Provide the [X, Y] coordinate of the cell's center where the given text is located.  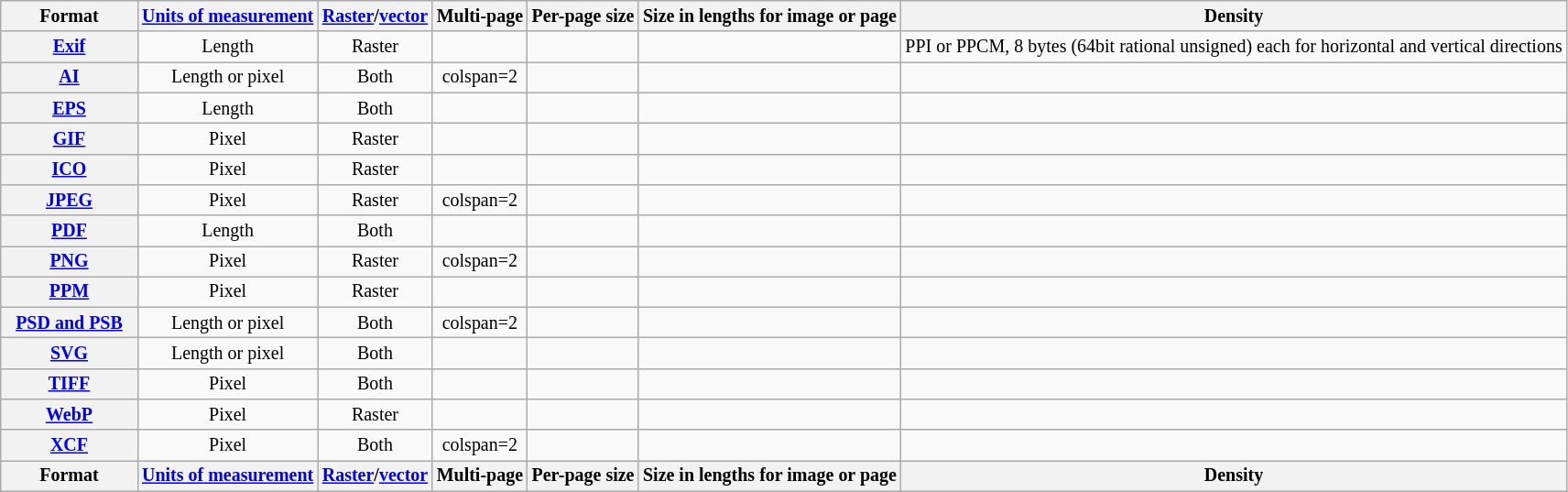
Exif [70, 48]
XCF [70, 445]
TIFF [70, 385]
PPI or PPCM, 8 bytes (64bit rational unsigned) each for horizontal and vertical directions [1235, 48]
GIF [70, 139]
WebP [70, 414]
AI [70, 77]
JPEG [70, 200]
SVG [70, 354]
PSD and PSB [70, 323]
EPS [70, 108]
PNG [70, 262]
ICO [70, 169]
PPM [70, 291]
PDF [70, 231]
